Return the (X, Y) coordinate for the center point of the cell that contains the specified text.  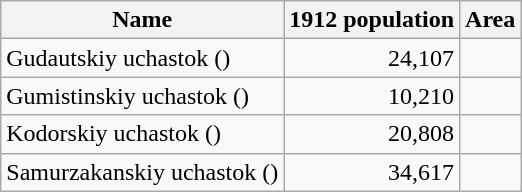
20,808 (372, 134)
10,210 (372, 96)
34,617 (372, 172)
Gudautskiy uchastok () (142, 58)
24,107 (372, 58)
Name (142, 20)
Kodorskiy uchastok () (142, 134)
Area (490, 20)
1912 population (372, 20)
Gumistinskiy uchastok () (142, 96)
Samurzakanskiy uchastok () (142, 172)
